Output the [x, y] coordinate of the center of the cell containing the given text.  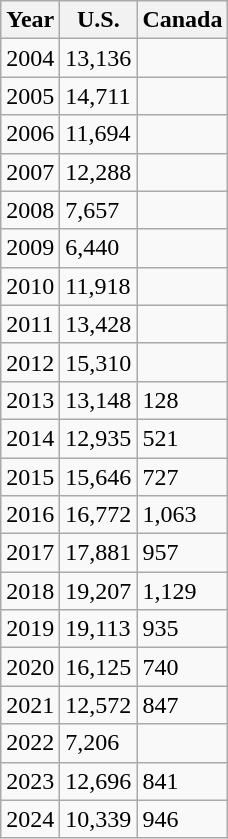
2009 [30, 248]
15,646 [98, 477]
841 [182, 781]
U.S. [98, 20]
2013 [30, 400]
16,125 [98, 667]
1,063 [182, 515]
727 [182, 477]
7,657 [98, 210]
12,696 [98, 781]
2012 [30, 362]
2020 [30, 667]
2017 [30, 553]
19,207 [98, 591]
11,918 [98, 286]
128 [182, 400]
1,129 [182, 591]
12,288 [98, 172]
Canada [182, 20]
946 [182, 819]
2006 [30, 134]
2016 [30, 515]
2019 [30, 629]
13,148 [98, 400]
2022 [30, 743]
2007 [30, 172]
10,339 [98, 819]
17,881 [98, 553]
2004 [30, 58]
15,310 [98, 362]
957 [182, 553]
2005 [30, 96]
935 [182, 629]
7,206 [98, 743]
13,136 [98, 58]
740 [182, 667]
2011 [30, 324]
847 [182, 705]
11,694 [98, 134]
2010 [30, 286]
2018 [30, 591]
12,935 [98, 438]
16,772 [98, 515]
2021 [30, 705]
2023 [30, 781]
14,711 [98, 96]
2024 [30, 819]
13,428 [98, 324]
Year [30, 20]
2014 [30, 438]
2008 [30, 210]
2015 [30, 477]
6,440 [98, 248]
12,572 [98, 705]
521 [182, 438]
19,113 [98, 629]
